Identify which cell holds the provided text, then report its (x, y) central coordinate. 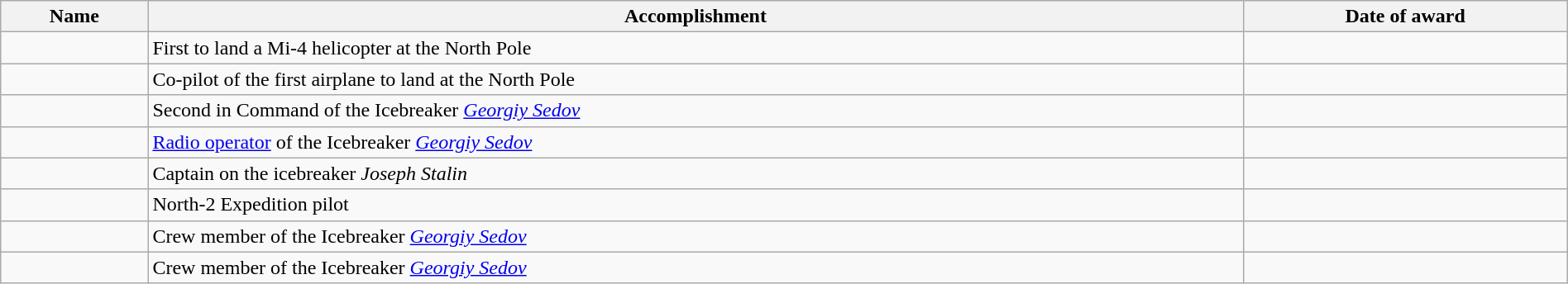
Name (74, 17)
Accomplishment (696, 17)
Date of award (1405, 17)
Captain on the icebreaker Joseph Stalin (696, 173)
Radio operator of the Icebreaker Georgiy Sedov (696, 142)
First to land a Mi-4 helicopter at the North Pole (696, 48)
Co-pilot of the first airplane to land at the North Pole (696, 79)
Second in Command of the Icebreaker Georgiy Sedov (696, 111)
North-2 Expedition pilot (696, 205)
